Detect which cell encompasses the target text, then output its [X, Y] center coordinate. 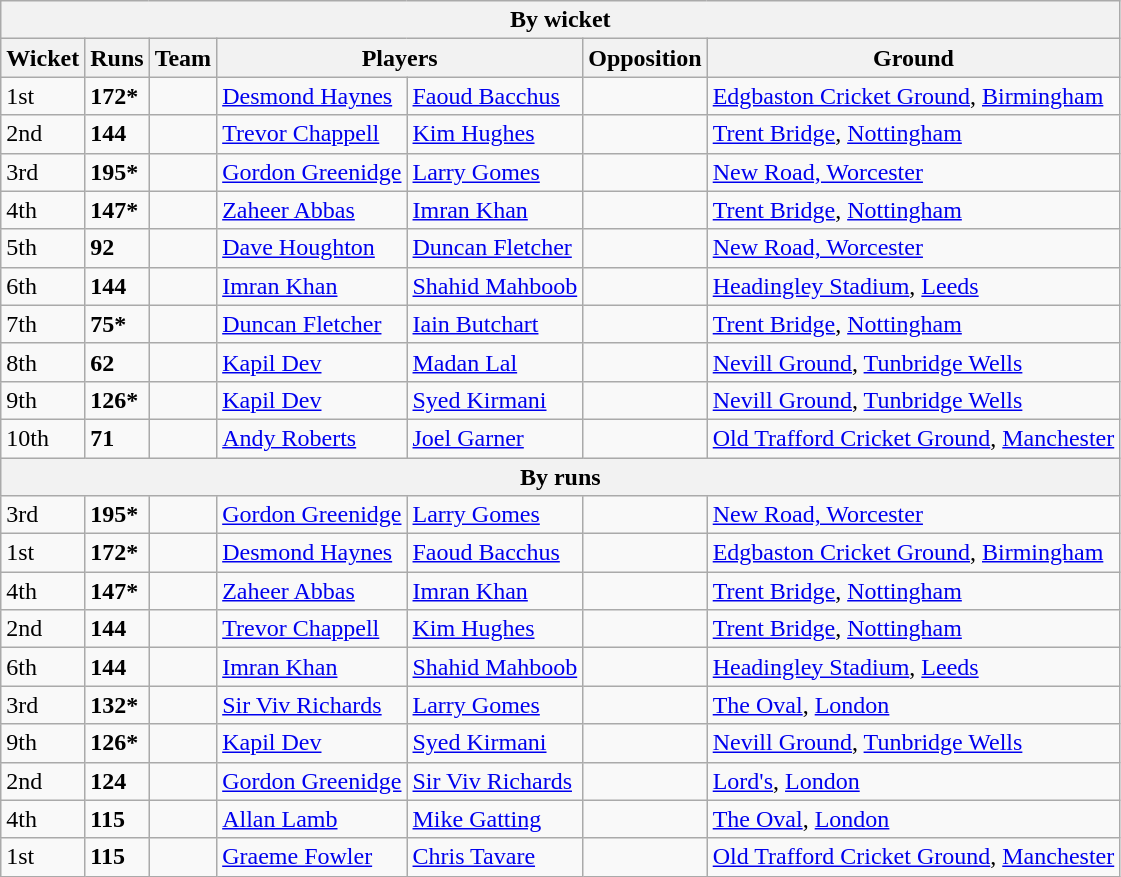
71 [117, 438]
Iain Butchart [495, 324]
75* [117, 324]
Opposition [645, 58]
132* [117, 705]
Graeme Fowler [312, 857]
Chris Tavare [495, 857]
8th [43, 362]
62 [117, 362]
By wicket [560, 20]
Team [183, 58]
Players [400, 58]
Joel Garner [495, 438]
92 [117, 248]
Andy Roberts [312, 438]
Madan Lal [495, 362]
5th [43, 248]
Dave Houghton [312, 248]
Lord's, London [914, 781]
Allan Lamb [312, 819]
By runs [560, 477]
Wicket [43, 58]
7th [43, 324]
Mike Gatting [495, 819]
Runs [117, 58]
Ground [914, 58]
10th [43, 438]
124 [117, 781]
